Extract the [X, Y] coordinate from the center of the cell holding the provided text.  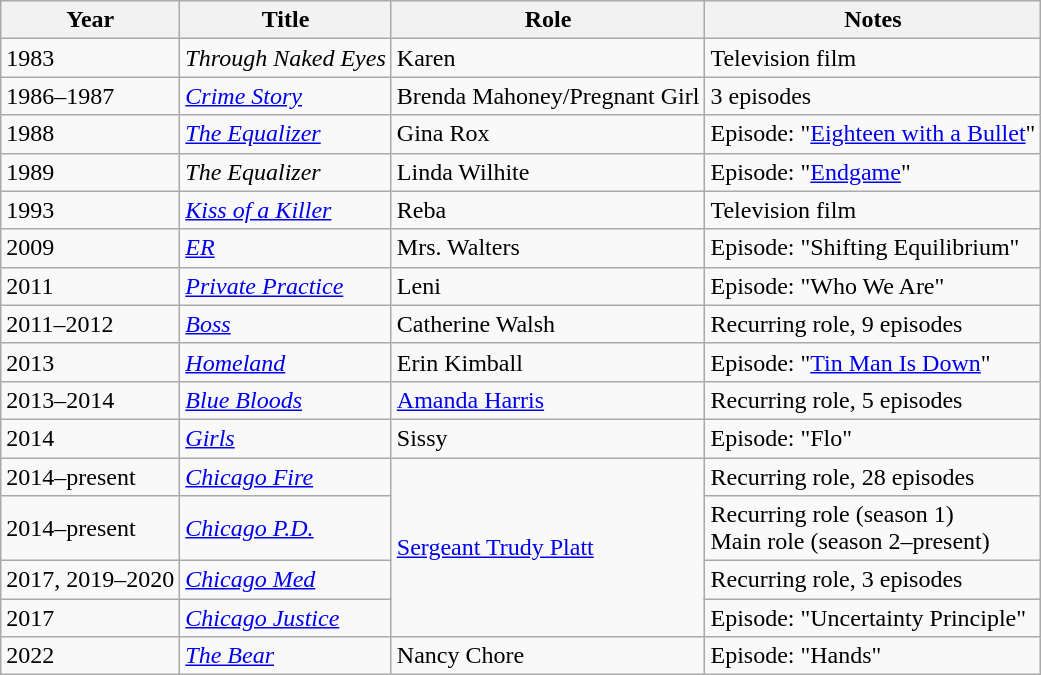
2011–2012 [90, 324]
Through Naked Eyes [286, 58]
Crime Story [286, 96]
Notes [873, 20]
Kiss of a Killer [286, 210]
Chicago Med [286, 580]
Episode: "Uncertainty Principle" [873, 618]
2009 [90, 248]
Recurring role, 3 episodes [873, 580]
Recurring role, 5 episodes [873, 400]
2014 [90, 438]
Title [286, 20]
Homeland [286, 362]
Amanda Harris [548, 400]
Episode: "Eighteen with a Bullet" [873, 134]
1983 [90, 58]
Episode: "Hands" [873, 656]
2011 [90, 286]
Private Practice [286, 286]
Chicago P.D. [286, 528]
Leni [548, 286]
Nancy Chore [548, 656]
2013–2014 [90, 400]
Linda Wilhite [548, 172]
3 episodes [873, 96]
Gina Rox [548, 134]
2022 [90, 656]
2017 [90, 618]
Episode: "Endgame" [873, 172]
Chicago Fire [286, 477]
Reba [548, 210]
Catherine Walsh [548, 324]
ER [286, 248]
Brenda Mahoney/Pregnant Girl [548, 96]
Karen [548, 58]
Episode: "Flo" [873, 438]
Recurring role, 28 episodes [873, 477]
1986–1987 [90, 96]
Sergeant Trudy Platt [548, 548]
Episode: "Tin Man Is Down" [873, 362]
The Bear [286, 656]
Year [90, 20]
Recurring role (season 1)Main role (season 2–present) [873, 528]
Recurring role, 9 episodes [873, 324]
Chicago Justice [286, 618]
Boss [286, 324]
Erin Kimball [548, 362]
1993 [90, 210]
Episode: "Shifting Equilibrium" [873, 248]
1989 [90, 172]
2017, 2019–2020 [90, 580]
Blue Bloods [286, 400]
Girls [286, 438]
Episode: "Who We Are" [873, 286]
Role [548, 20]
Mrs. Walters [548, 248]
Sissy [548, 438]
2013 [90, 362]
1988 [90, 134]
